Return the [x, y] coordinate for the center point of the cell that contains the specified text.  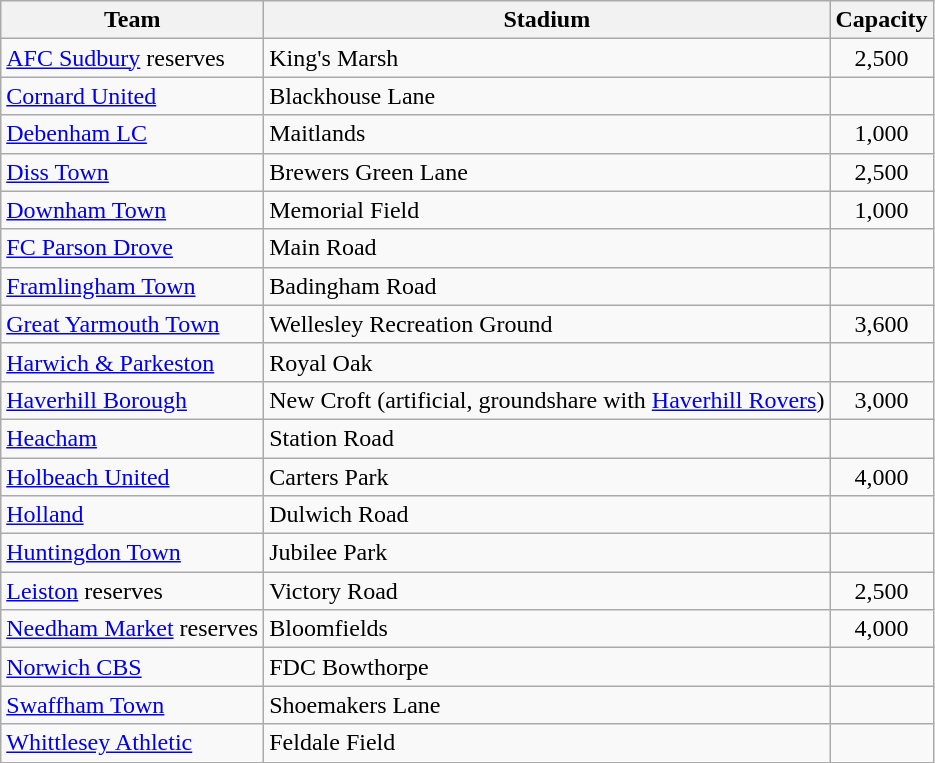
Memorial Field [547, 210]
Huntingdon Town [132, 553]
Dulwich Road [547, 515]
Great Yarmouth Town [132, 324]
Heacham [132, 438]
Blackhouse Lane [547, 96]
Maitlands [547, 134]
FDC Bowthorpe [547, 667]
New Croft (artificial, groundshare with Haverhill Rovers) [547, 400]
Bloomfields [547, 629]
Shoemakers Lane [547, 705]
Brewers Green Lane [547, 172]
Harwich & Parkeston [132, 362]
Holbeach United [132, 477]
King's Marsh [547, 58]
Victory Road [547, 591]
Badingham Road [547, 286]
3,000 [882, 400]
Haverhill Borough [132, 400]
Cornard United [132, 96]
Debenham LC [132, 134]
Needham Market reserves [132, 629]
Holland [132, 515]
Diss Town [132, 172]
AFC Sudbury reserves [132, 58]
Whittlesey Athletic [132, 743]
Swaffham Town [132, 705]
Wellesley Recreation Ground [547, 324]
Jubilee Park [547, 553]
Feldale Field [547, 743]
3,600 [882, 324]
Royal Oak [547, 362]
Norwich CBS [132, 667]
Framlingham Town [132, 286]
Station Road [547, 438]
Team [132, 20]
FC Parson Drove [132, 248]
Carters Park [547, 477]
Downham Town [132, 210]
Capacity [882, 20]
Leiston reserves [132, 591]
Main Road [547, 248]
Stadium [547, 20]
